From the cell containing the given text, extract its center point as (X, Y) coordinate. 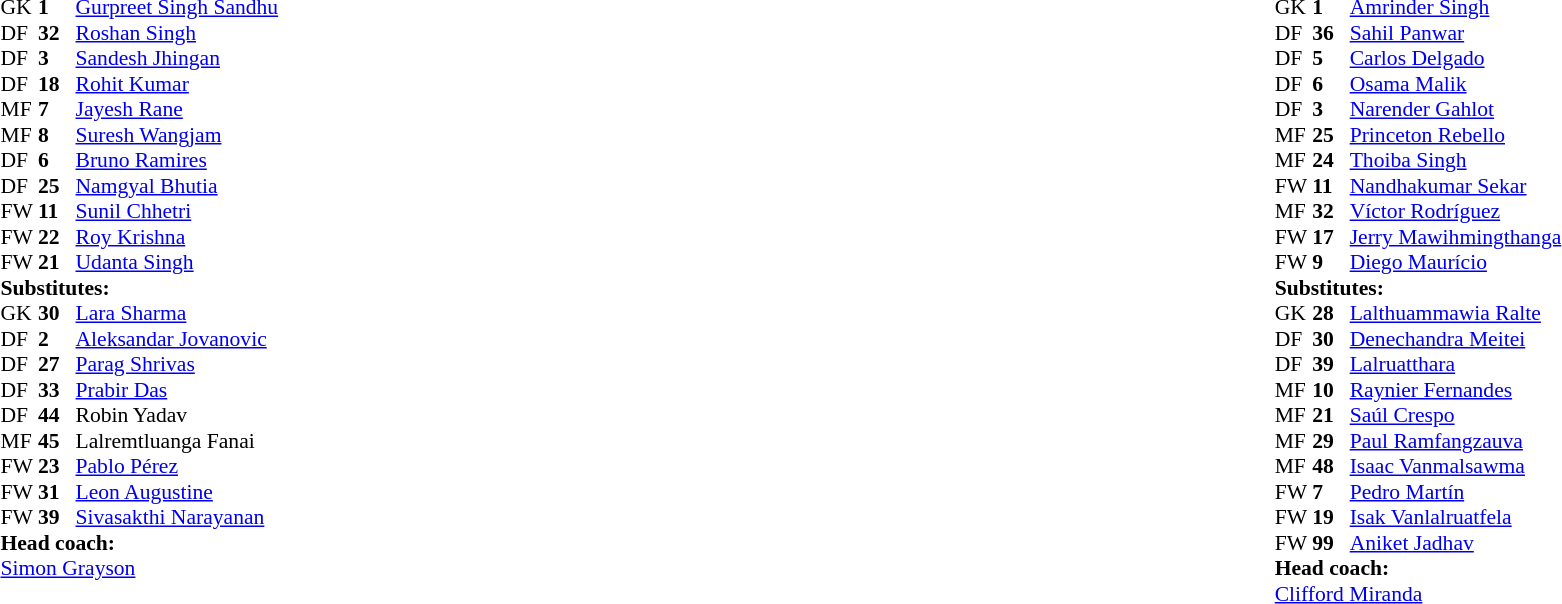
23 (57, 467)
Namgyal Bhutia (178, 186)
36 (1331, 33)
Lalruatthara (1456, 365)
Raynier Fernandes (1456, 390)
Sivasakthi Narayanan (178, 517)
Sandesh Jhingan (178, 59)
10 (1331, 390)
Parag Shrivas (178, 365)
Roy Krishna (178, 237)
Lara Sharma (178, 313)
Sahil Panwar (1456, 33)
22 (57, 237)
Sunil Chhetri (178, 211)
Udanta Singh (178, 263)
Jerry Mawihmingthanga (1456, 237)
Denechandra Meitei (1456, 339)
Diego Maurício (1456, 263)
Princeton Rebello (1456, 135)
Pedro Martín (1456, 492)
Aleksandar Jovanovic (178, 339)
Leon Augustine (178, 492)
48 (1331, 467)
Suresh Wangjam (178, 135)
9 (1331, 263)
8 (57, 135)
Isaac Vanmalsawma (1456, 467)
45 (57, 441)
17 (1331, 237)
Bruno Ramires (178, 161)
Isak Vanlalruatfela (1456, 517)
5 (1331, 59)
Jayesh Rane (178, 109)
18 (57, 84)
28 (1331, 313)
2 (57, 339)
Aniket Jadhav (1456, 543)
Lalthuammawia Ralte (1456, 313)
29 (1331, 441)
Lalremtluanga Fanai (178, 441)
Saúl Crespo (1456, 415)
27 (57, 365)
99 (1331, 543)
31 (57, 492)
24 (1331, 161)
Thoiba Singh (1456, 161)
Paul Ramfangzauva (1456, 441)
Simon Grayson (139, 569)
Narender Gahlot (1456, 109)
Pablo Pérez (178, 467)
Víctor Rodríguez (1456, 211)
Robin Yadav (178, 415)
33 (57, 390)
Rohit Kumar (178, 84)
Nandhakumar Sekar (1456, 186)
Prabir Das (178, 390)
Osama Malik (1456, 84)
Roshan Singh (178, 33)
19 (1331, 517)
Carlos Delgado (1456, 59)
44 (57, 415)
